Determine the [x, y] coordinate at the center of the cell enclosing the given text.  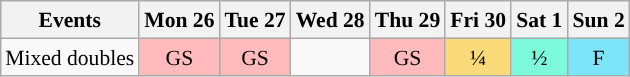
¼ [478, 56]
Wed 28 [330, 20]
Sun 2 [598, 20]
Mon 26 [179, 20]
Mixed doubles [70, 56]
F [598, 56]
Tue 27 [256, 20]
Thu 29 [408, 20]
Sat 1 [539, 20]
½ [539, 56]
Events [70, 20]
Fri 30 [478, 20]
